Return [x, y] of the center of cell containing provided text 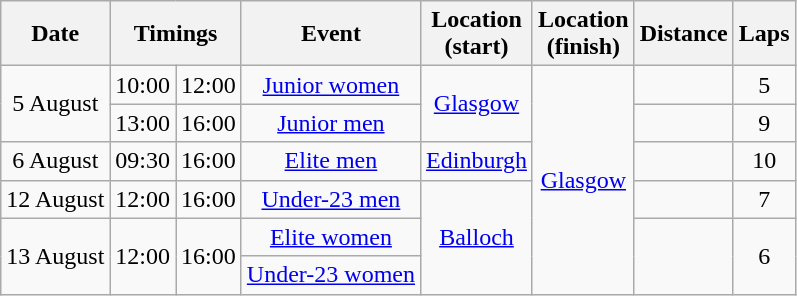
Distance [684, 34]
10:00 [143, 85]
Junior women [330, 85]
10 [764, 161]
6 [764, 256]
09:30 [143, 161]
13:00 [143, 123]
Event [330, 34]
Junior men [330, 123]
Under-23 men [330, 199]
5 [764, 85]
5 August [56, 104]
Location(start) [477, 34]
Laps [764, 34]
Timings [176, 34]
9 [764, 123]
Location(finish) [583, 34]
Balloch [477, 237]
Elite men [330, 161]
13 August [56, 256]
Edinburgh [477, 161]
Date [56, 34]
Under-23 women [330, 275]
7 [764, 199]
6 August [56, 161]
12 August [56, 199]
Elite women [330, 237]
